Return (x, y) of the center of cell containing provided text 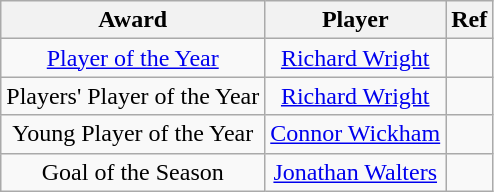
Jonathan Walters (356, 172)
Players' Player of the Year (133, 96)
Player (356, 20)
Award (133, 20)
Young Player of the Year (133, 134)
Player of the Year (133, 58)
Goal of the Season (133, 172)
Connor Wickham (356, 134)
Ref (470, 20)
